Extract the (X, Y) coordinate from the center of the cell holding the provided text.  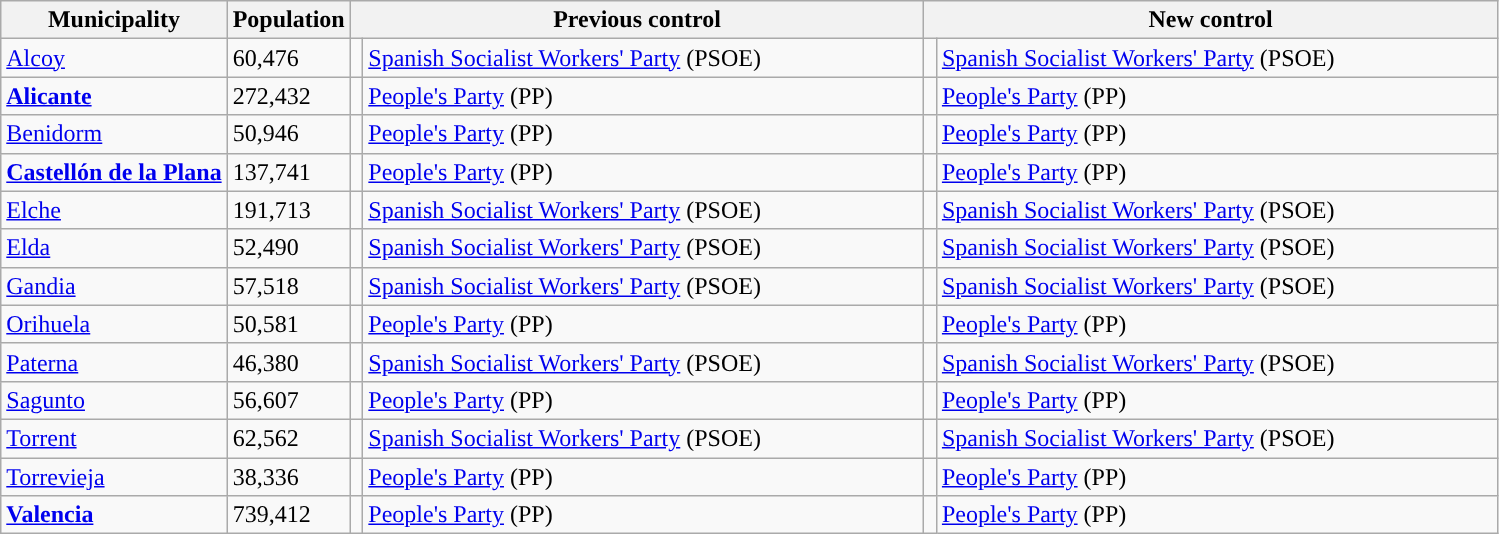
46,380 (288, 362)
Valencia (114, 515)
Elche (114, 210)
56,607 (288, 400)
Benidorm (114, 134)
50,581 (288, 324)
38,336 (288, 477)
Municipality (114, 20)
Previous control (637, 20)
Alcoy (114, 58)
Castellón de la Plana (114, 172)
60,476 (288, 58)
Gandia (114, 286)
50,946 (288, 134)
739,412 (288, 515)
Alicante (114, 96)
Elda (114, 248)
New control (1211, 20)
62,562 (288, 438)
Torrevieja (114, 477)
52,490 (288, 248)
272,432 (288, 96)
Paterna (114, 362)
Population (288, 20)
Sagunto (114, 400)
191,713 (288, 210)
57,518 (288, 286)
Orihuela (114, 324)
Torrent (114, 438)
137,741 (288, 172)
